Determine the [x, y] coordinate at the center of the cell enclosing the given text.  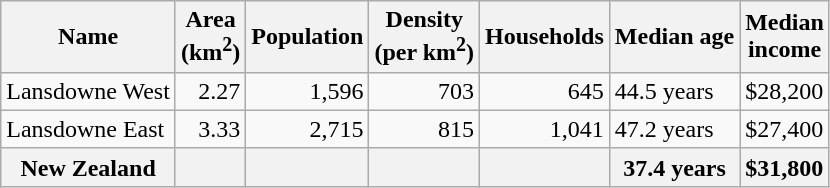
Lansdowne West [88, 91]
Median age [674, 37]
Population [308, 37]
2.27 [210, 91]
New Zealand [88, 167]
$28,200 [785, 91]
1,596 [308, 91]
37.4 years [674, 167]
Name [88, 37]
44.5 years [674, 91]
815 [424, 129]
$27,400 [785, 129]
Households [545, 37]
Area(km2) [210, 37]
703 [424, 91]
$31,800 [785, 167]
Lansdowne East [88, 129]
47.2 years [674, 129]
Density(per km2) [424, 37]
1,041 [545, 129]
3.33 [210, 129]
645 [545, 91]
2,715 [308, 129]
Medianincome [785, 37]
